Detect which cell encompasses the target text, then output its (x, y) center coordinate. 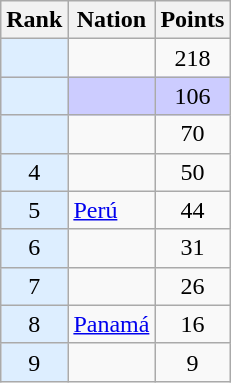
Nation (112, 20)
31 (192, 248)
218 (192, 58)
Panamá (112, 324)
50 (192, 172)
16 (192, 324)
106 (192, 96)
44 (192, 210)
Perú (112, 210)
4 (34, 172)
Rank (34, 20)
70 (192, 134)
Points (192, 20)
26 (192, 286)
5 (34, 210)
7 (34, 286)
8 (34, 324)
6 (34, 248)
